Output the (X, Y) coordinate of the center of the cell containing the given text.  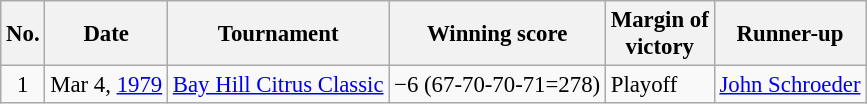
Runner-up (790, 34)
Bay Hill Citrus Classic (278, 85)
Margin ofvictory (660, 34)
Mar 4, 1979 (106, 85)
John Schroeder (790, 85)
−6 (67-70-70-71=278) (498, 85)
No. (23, 34)
1 (23, 85)
Playoff (660, 85)
Tournament (278, 34)
Winning score (498, 34)
Date (106, 34)
